Identify which cell holds the provided text, then report its [X, Y] central coordinate. 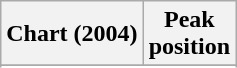
Chart (2004) [72, 34]
Peak position [189, 34]
